Search for the cell housing the specified text and yield its (X, Y) center coordinate. 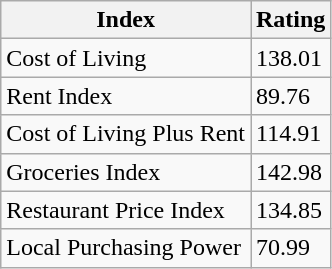
134.85 (290, 210)
Rent Index (126, 96)
70.99 (290, 248)
Index (126, 20)
Local Purchasing Power (126, 248)
114.91 (290, 134)
Cost of Living (126, 58)
142.98 (290, 172)
138.01 (290, 58)
Rating (290, 20)
Cost of Living Plus Rent (126, 134)
Restaurant Price Index (126, 210)
Groceries Index (126, 172)
89.76 (290, 96)
